Detect which cell encompasses the target text, then output its [x, y] center coordinate. 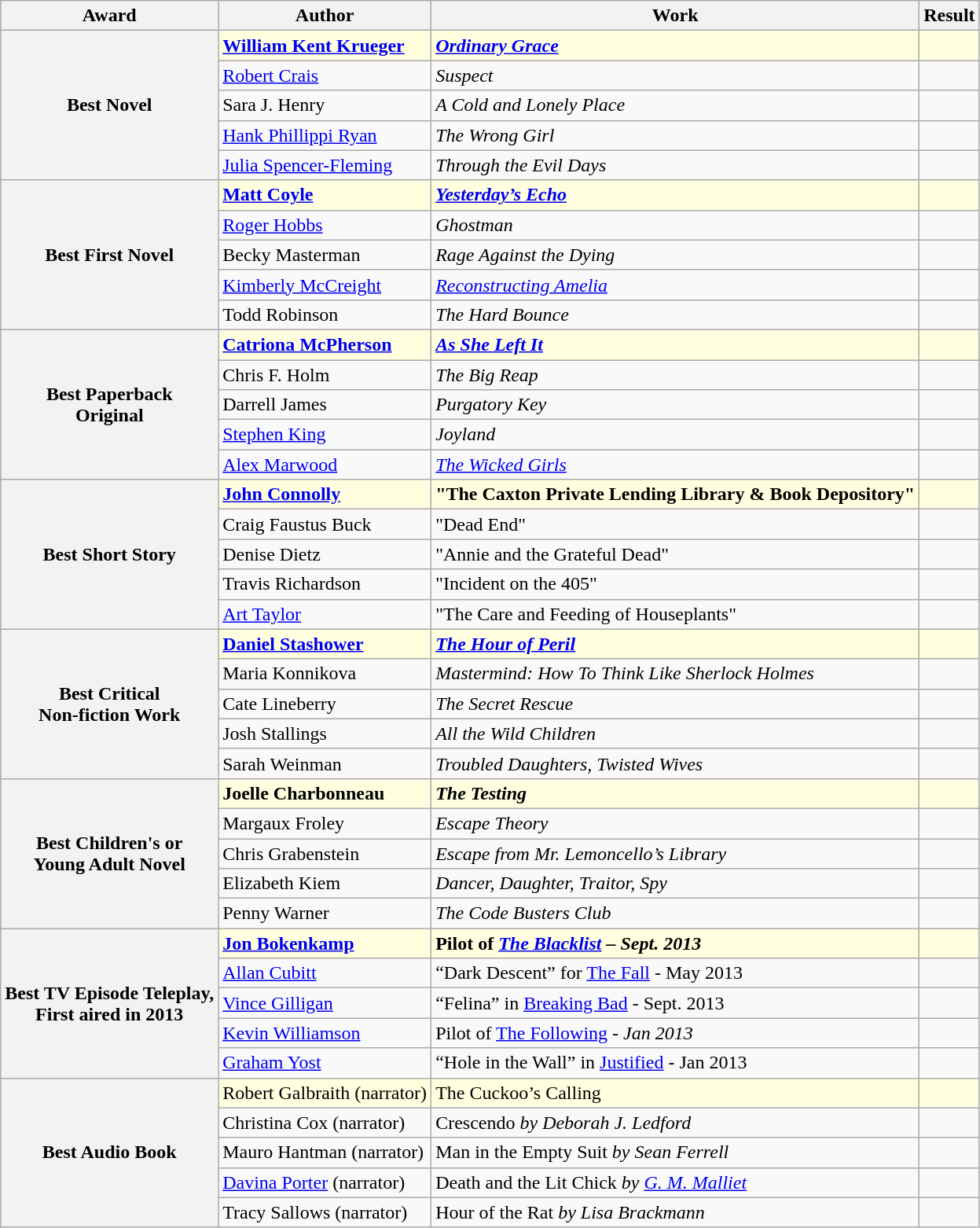
Allan Cubitt [325, 973]
Chris F. Holm [325, 375]
Best Critical Non-fiction Work [110, 704]
Ordinary Grace [676, 46]
Dancer, Daughter, Traitor, Spy [676, 884]
The Hard Bounce [676, 314]
"Incident on the 405" [676, 584]
Cate Lineberry [325, 704]
Graham Yost [325, 1063]
“Hole in the Wall” in Justified - Jan 2013 [676, 1063]
Troubled Daughters, Twisted Wives [676, 763]
"The Care and Feeding of Houseplants" [676, 614]
Death and the Lit Chick by G. M. Malliet [676, 1182]
The Wrong Girl [676, 135]
Suspect [676, 75]
Sara J. Henry [325, 105]
Catriona McPherson [325, 344]
Roger Hobbs [325, 225]
Jon Bokenkamp [325, 943]
Through the Evil Days [676, 165]
Hour of the Rat by Lisa Brackmann [676, 1212]
The Testing [676, 793]
Best Paperback Original [110, 404]
"The Caxton Private Lending Library & Book Depository" [676, 495]
Kevin Williamson [325, 1033]
Stephen King [325, 435]
Best Audio Book [110, 1153]
“Felina” in Breaking Bad - Sept. 2013 [676, 1003]
Craig Faustus Buck [325, 524]
Robert Crais [325, 75]
Maria Konnikova [325, 674]
Travis Richardson [325, 584]
Best First Novel [110, 255]
Todd Robinson [325, 314]
The Code Busters Club [676, 914]
Work [676, 16]
Becky Masterman [325, 255]
Reconstructing Amelia [676, 285]
The Hour of Peril [676, 644]
Sarah Weinman [325, 763]
Man in the Empty Suit by Sean Ferrell [676, 1153]
Denise Dietz [325, 554]
Julia Spencer-Fleming [325, 165]
Hank Phillippi Ryan [325, 135]
Yesterday’s Echo [676, 195]
Joelle Charbonneau [325, 793]
"Annie and the Grateful Dead" [676, 554]
Rage Against the Dying [676, 255]
Penny Warner [325, 914]
Best Children's or Young Adult Novel [110, 853]
Mauro Hantman (narrator) [325, 1153]
Escape from Mr. Lemoncello’s Library [676, 853]
William Kent Krueger [325, 46]
Daniel Stashower [325, 644]
The Secret Rescue [676, 704]
The Big Reap [676, 375]
Darrell James [325, 405]
The Cuckoo’s Calling [676, 1093]
Elizabeth Kiem [325, 884]
Pilot of The Blacklist – Sept. 2013 [676, 943]
Ghostman [676, 225]
Best Novel [110, 105]
A Cold and Lonely Place [676, 105]
Tracy Sallows (narrator) [325, 1212]
As She Left It [676, 344]
Matt Coyle [325, 195]
Kimberly McCreight [325, 285]
Joyland [676, 435]
Art Taylor [325, 614]
Christina Cox (narrator) [325, 1123]
Vince Gilligan [325, 1003]
Margaux Froley [325, 823]
John Connolly [325, 495]
Result [949, 16]
Mastermind: How To Think Like Sherlock Holmes [676, 674]
Award [110, 16]
"Dead End" [676, 524]
Chris Grabenstein [325, 853]
All the Wild Children [676, 733]
Crescendo by Deborah J. Ledford [676, 1123]
Escape Theory [676, 823]
Purgatory Key [676, 405]
The Wicked Girls [676, 465]
Josh Stallings [325, 733]
Author [325, 16]
Best Short Story [110, 554]
“Dark Descent” for The Fall - May 2013 [676, 973]
Robert Galbraith (narrator) [325, 1093]
Davina Porter (narrator) [325, 1182]
Alex Marwood [325, 465]
Best TV Episode Teleplay, First aired in 2013 [110, 1003]
Pilot of The Following - Jan 2013 [676, 1033]
